Return the [X, Y] coordinate for the center point of the cell that contains the specified text.  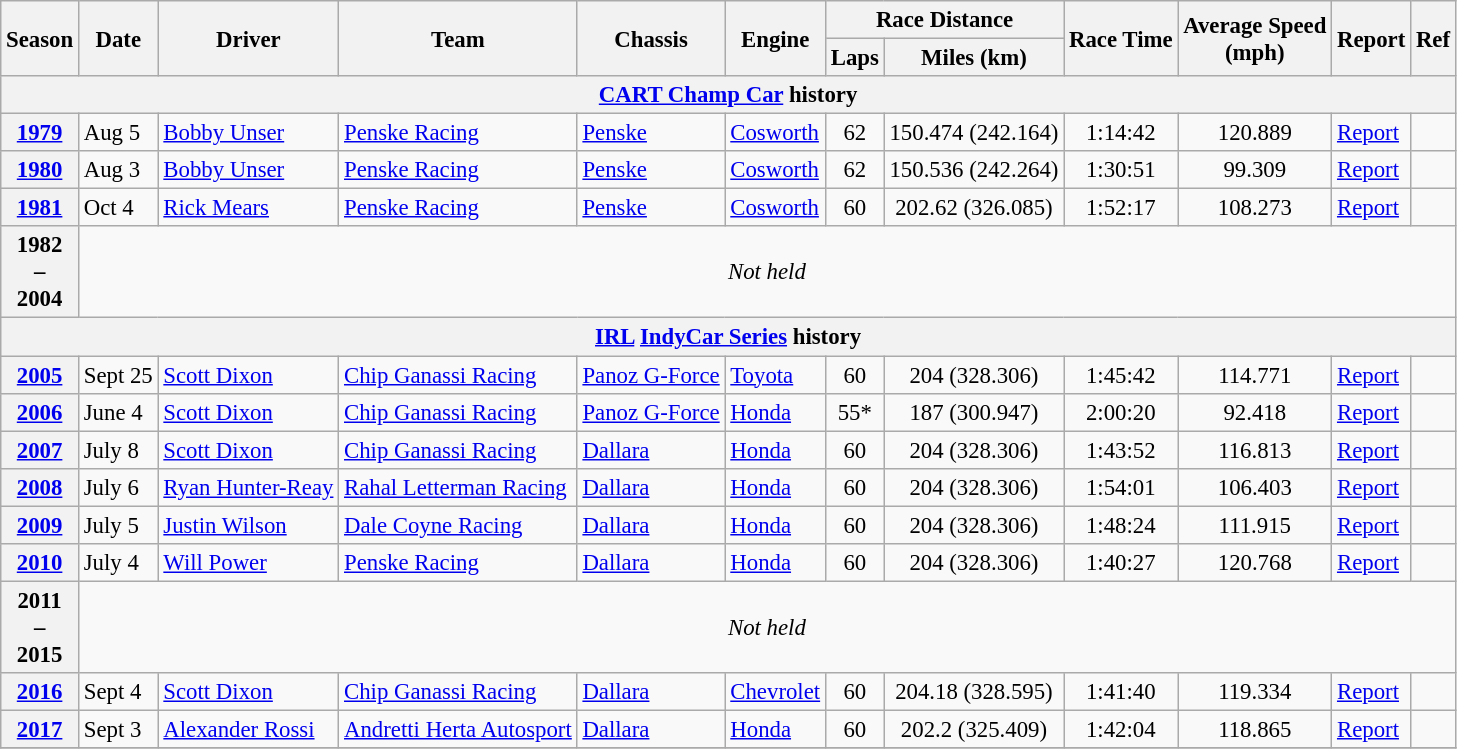
Chassis [651, 38]
Rick Mears [248, 208]
Miles (km) [974, 58]
2009 [40, 525]
1:54:01 [1121, 487]
Justin Wilson [248, 525]
150.474 (242.164) [974, 133]
Chevrolet [775, 692]
Team [458, 38]
1:43:52 [1121, 450]
106.403 [1255, 487]
2006 [40, 412]
202.2 (325.409) [974, 729]
1:30:51 [1121, 170]
1:14:42 [1121, 133]
118.865 [1255, 729]
116.813 [1255, 450]
92.418 [1255, 412]
July 5 [118, 525]
Oct 4 [118, 208]
Driver [248, 38]
1:45:42 [1121, 375]
99.309 [1255, 170]
Alexander Rossi [248, 729]
Aug 5 [118, 133]
Sept 3 [118, 729]
108.273 [1255, 208]
July 8 [118, 450]
Toyota [775, 375]
Race Distance [944, 20]
1981 [40, 208]
July 6 [118, 487]
CART Champ Car history [728, 95]
204.18 (328.595) [974, 692]
150.536 (242.264) [974, 170]
Average Speed(mph) [1255, 38]
2007 [40, 450]
120.889 [1255, 133]
1979 [40, 133]
1:40:27 [1121, 563]
Race Time [1121, 38]
202.62 (326.085) [974, 208]
2016 [40, 692]
June 4 [118, 412]
119.334 [1255, 692]
Ryan Hunter-Reay [248, 487]
July 4 [118, 563]
114.771 [1255, 375]
2005 [40, 375]
Aug 3 [118, 170]
2011–2015 [40, 627]
2010 [40, 563]
Laps [854, 58]
1980 [40, 170]
1:48:24 [1121, 525]
Engine [775, 38]
2017 [40, 729]
2:00:20 [1121, 412]
Andretti Herta Autosport [458, 729]
Season [40, 38]
Sept 4 [118, 692]
1:42:04 [1121, 729]
Date [118, 38]
Will Power [248, 563]
IRL IndyCar Series history [728, 337]
Sept 25 [118, 375]
1:41:40 [1121, 692]
1982–2004 [40, 272]
Rahal Letterman Racing [458, 487]
Ref [1434, 38]
2008 [40, 487]
55* [854, 412]
120.768 [1255, 563]
1:52:17 [1121, 208]
111.915 [1255, 525]
Dale Coyne Racing [458, 525]
187 (300.947) [974, 412]
